Extract the [x, y] coordinate from the center of the cell holding the provided text.  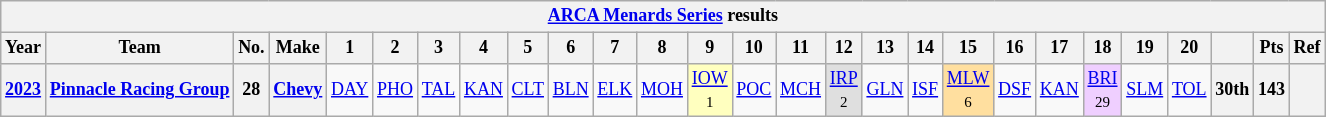
12 [844, 48]
13 [885, 48]
DSF [1015, 90]
Team [139, 48]
SLM [1145, 90]
IOW1 [710, 90]
ELK [615, 90]
BLN [570, 90]
10 [754, 48]
PHO [396, 90]
BRI29 [1102, 90]
No. [252, 48]
8 [662, 48]
3 [438, 48]
4 [484, 48]
MOH [662, 90]
2023 [24, 90]
TOL [1190, 90]
TAL [438, 90]
MCH [801, 90]
14 [926, 48]
11 [801, 48]
17 [1059, 48]
MLW6 [968, 90]
16 [1015, 48]
6 [570, 48]
Ref [1307, 48]
28 [252, 90]
ARCA Menards Series results [663, 16]
9 [710, 48]
Pts [1272, 48]
IRP2 [844, 90]
7 [615, 48]
CLT [528, 90]
Make [298, 48]
GLN [885, 90]
2 [396, 48]
DAY [350, 90]
5 [528, 48]
20 [1190, 48]
18 [1102, 48]
15 [968, 48]
POC [754, 90]
1 [350, 48]
Pinnacle Racing Group [139, 90]
19 [1145, 48]
ISF [926, 90]
Chevy [298, 90]
30th [1232, 90]
143 [1272, 90]
Year [24, 48]
